Find where the given text appears and provide that cell's center as [X, Y] coordinate. 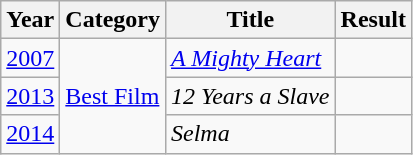
2013 [30, 96]
12 Years a Slave [251, 96]
2007 [30, 58]
Title [251, 20]
A Mighty Heart [251, 58]
Category [113, 20]
Year [30, 20]
Selma [251, 134]
Result [373, 20]
2014 [30, 134]
Best Film [113, 96]
